Locate the cell with the specified text and output its [X, Y] center coordinate. 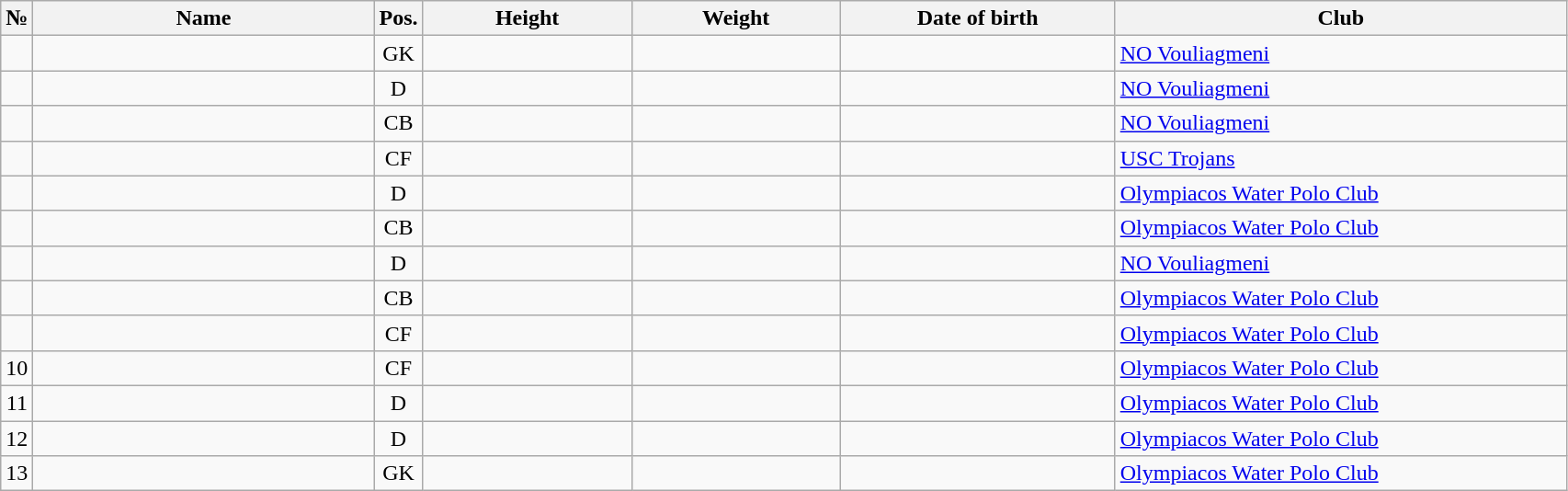
13 [17, 474]
10 [17, 368]
12 [17, 439]
Date of birth [978, 18]
USC Trojans [1340, 158]
Weight [735, 18]
Pos. [399, 18]
Club [1340, 18]
Height [528, 18]
№ [17, 18]
11 [17, 403]
Name [204, 18]
